From the cell containing the given text, extract its center point as [X, Y] coordinate. 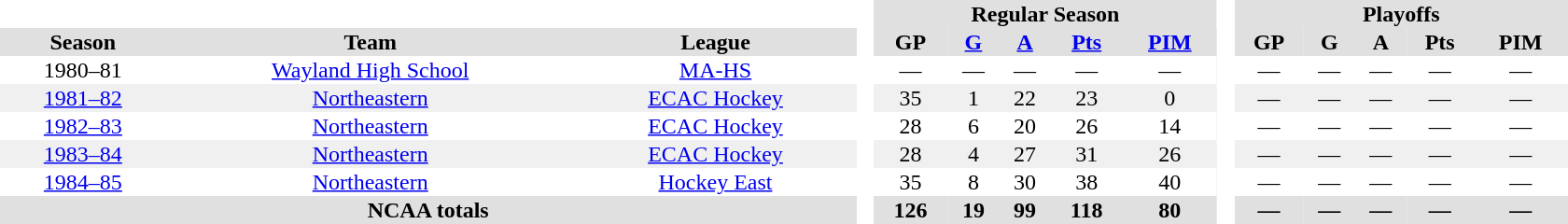
38 [1086, 182]
MA-HS [716, 70]
Hockey East [716, 182]
22 [1025, 98]
4 [973, 154]
23 [1086, 98]
14 [1170, 126]
99 [1025, 210]
1983–84 [83, 154]
Wayland High School [371, 70]
NCAA totals [427, 210]
Regular Season [1045, 14]
19 [973, 210]
8 [973, 182]
League [716, 42]
1 [973, 98]
40 [1170, 182]
27 [1025, 154]
118 [1086, 210]
Season [83, 42]
6 [973, 126]
20 [1025, 126]
Team [371, 42]
30 [1025, 182]
126 [911, 210]
0 [1170, 98]
80 [1170, 210]
1982–83 [83, 126]
1981–82 [83, 98]
Playoffs [1401, 14]
1980–81 [83, 70]
1984–85 [83, 182]
31 [1086, 154]
